Return the (X, Y) coordinate for the center point of the cell that contains the specified text.  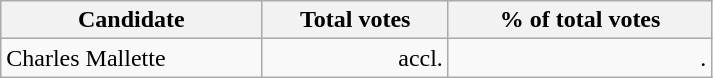
Total votes (355, 20)
Candidate (132, 20)
. (580, 58)
Charles Mallette (132, 58)
% of total votes (580, 20)
accl. (355, 58)
